Return the [X, Y] coordinate for the center point of the cell that contains the specified text.  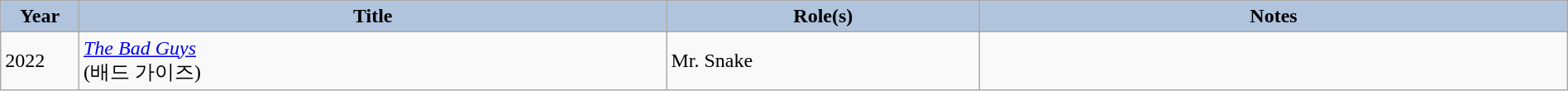
Notes [1274, 17]
Title [372, 17]
Year [40, 17]
Mr. Snake [824, 61]
The Bad Guys (배드 가이즈) [372, 61]
Role(s) [824, 17]
2022 [40, 61]
